Locate the cell with the specified text and output its [X, Y] center coordinate. 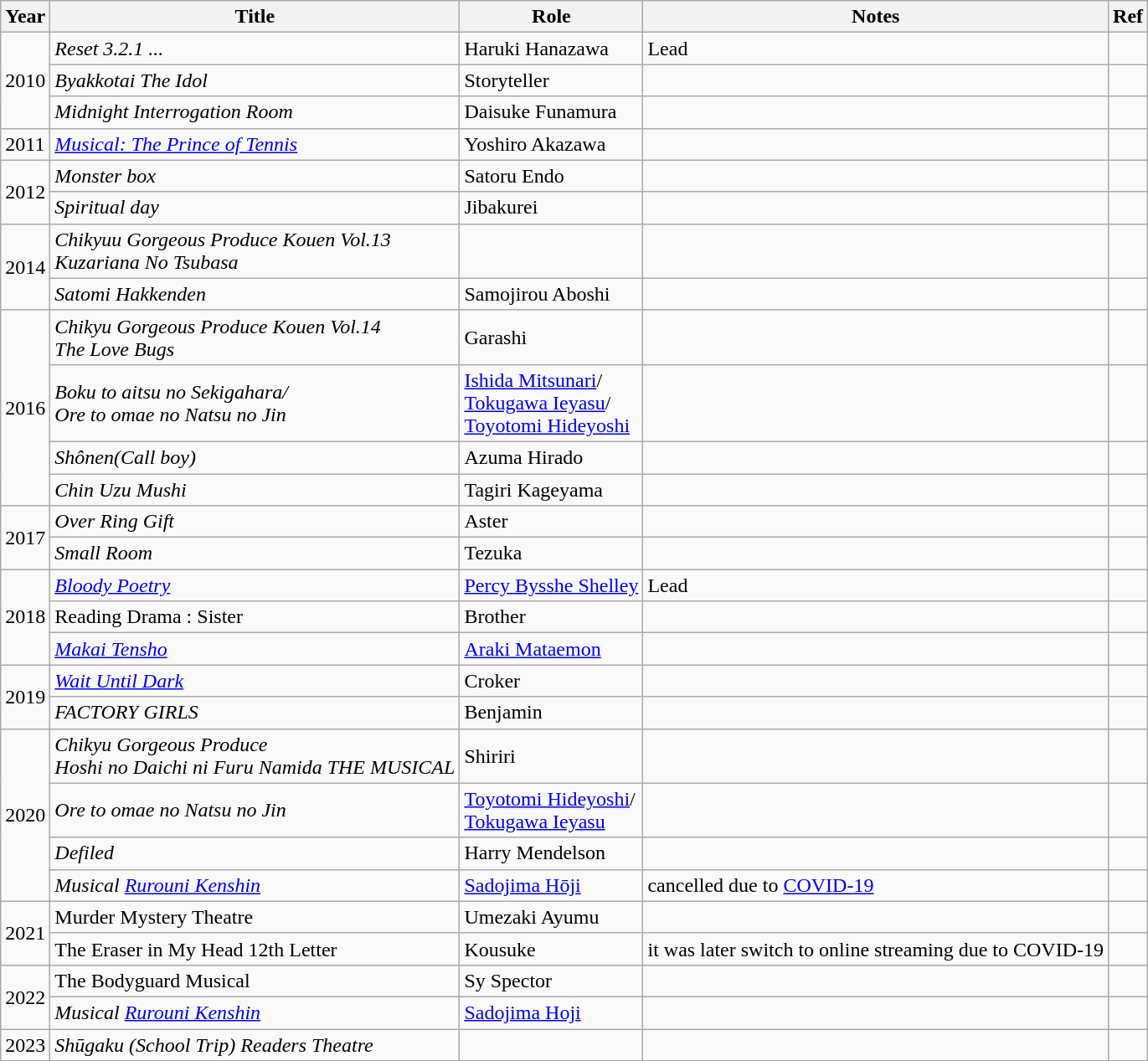
Bloody Poetry [255, 585]
2023 [25, 1044]
Defiled [255, 853]
Murder Mystery Theatre [255, 917]
Shiriri [551, 755]
Shūgaku (School Trip) Readers Theatre [255, 1044]
Samojirou Aboshi [551, 294]
Tezuka [551, 554]
Araki Mataemon [551, 649]
Midnight Interrogation Room [255, 112]
Tagiri Kageyama [551, 490]
Daisuke Funamura [551, 112]
cancelled due to COVID-19 [876, 885]
The Bodyguard Musical [255, 981]
Toyotomi Hideyoshi/Tokugawa Ieyasu [551, 811]
2014 [25, 266]
2019 [25, 697]
Croker [551, 681]
2010 [25, 80]
Spiritual day [255, 208]
Makai Tensho [255, 649]
Small Room [255, 554]
2022 [25, 997]
Reset 3.2.1 ... [255, 49]
Byakkotai The Idol [255, 80]
Sadojima Hōji [551, 885]
Wait Until Dark [255, 681]
Boku to aitsu no Sekigahara/Ore to omae no Natsu no Jin [255, 403]
Year [25, 17]
Brother [551, 617]
Percy Bysshe Shelley [551, 585]
2012 [25, 192]
Over Ring Gift [255, 522]
Chikyu Gorgeous ProduceHoshi no Daichi ni Furu Namida THE MUSICAL [255, 755]
The Eraser in My Head 12th Letter [255, 949]
Garashi [551, 337]
Sy Spector [551, 981]
FACTORY GIRLS [255, 713]
Satoru Endo [551, 176]
Chikyu Gorgeous Produce Kouen Vol.14The Love Bugs [255, 337]
Musical: The Prince of Tennis [255, 144]
Yoshiro Akazawa [551, 144]
2018 [25, 617]
2021 [25, 933]
2020 [25, 815]
Sadojima Hoji [551, 1012]
Kousuke [551, 949]
2011 [25, 144]
Harry Mendelson [551, 853]
Benjamin [551, 713]
Role [551, 17]
Chin Uzu Mushi [255, 490]
Haruki Hanazawa [551, 49]
Aster [551, 522]
Title [255, 17]
2016 [25, 407]
Umezaki Ayumu [551, 917]
Satomi Hakkenden [255, 294]
Storyteller [551, 80]
it was later switch to online streaming due to COVID-19 [876, 949]
Chikyuu Gorgeous Produce Kouen Vol.13Kuzariana No Tsubasa [255, 251]
Azuma Hirado [551, 457]
2017 [25, 538]
Ref [1129, 17]
Monster box [255, 176]
Reading Drama : Sister [255, 617]
Ore to omae no Natsu no Jin [255, 811]
Shônen(Call boy) [255, 457]
Notes [876, 17]
Ishida Mitsunari/Tokugawa Ieyasu/Toyotomi Hideyoshi [551, 403]
Jibakurei [551, 208]
